Output the [X, Y] coordinate of the center of the cell containing the given text.  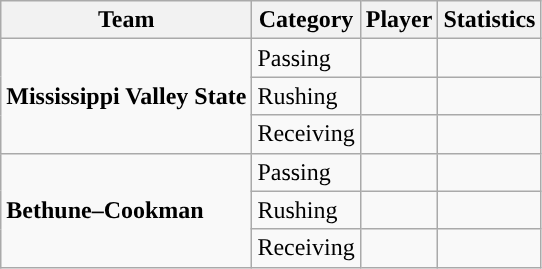
Bethune–Cookman [126, 210]
Team [126, 20]
Mississippi Valley State [126, 96]
Player [399, 20]
Category [306, 20]
Statistics [490, 20]
